From the cell containing the given text, extract its center point as (X, Y) coordinate. 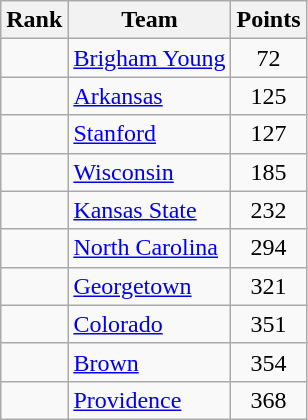
Colorado (150, 324)
Brown (150, 362)
127 (268, 134)
Georgetown (150, 286)
Points (268, 20)
North Carolina (150, 248)
Arkansas (150, 96)
Providence (150, 400)
Wisconsin (150, 172)
354 (268, 362)
125 (268, 96)
294 (268, 248)
232 (268, 210)
Stanford (150, 134)
Kansas State (150, 210)
Rank (34, 20)
72 (268, 58)
368 (268, 400)
Team (150, 20)
Brigham Young (150, 58)
351 (268, 324)
321 (268, 286)
185 (268, 172)
